For the text-containing cell, return its midpoint in (X, Y) coordinate format. 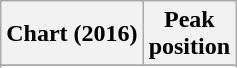
Chart (2016) (72, 34)
Peakposition (189, 34)
